From the cell containing the given text, extract its center point as (x, y) coordinate. 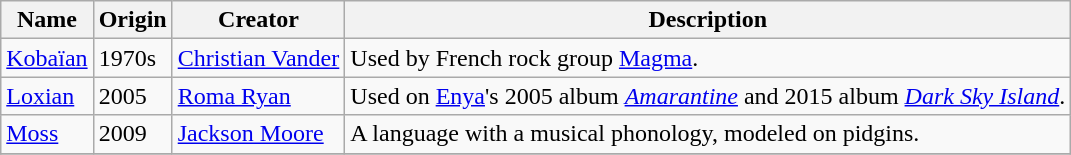
Roma Ryan (258, 96)
Loxian (47, 96)
2009 (132, 134)
Creator (258, 20)
1970s (132, 58)
Kobaïan (47, 58)
Moss (47, 134)
Christian Vander (258, 58)
2005 (132, 96)
Used by French rock group Magma. (708, 58)
Name (47, 20)
Jackson Moore (258, 134)
Origin (132, 20)
Used on Enya's 2005 album Amarantine and 2015 album Dark Sky Island. (708, 96)
Description (708, 20)
A language with a musical phonology, modeled on pidgins. (708, 134)
